Return the (x, y) coordinate for the center point of the cell that contains the specified text.  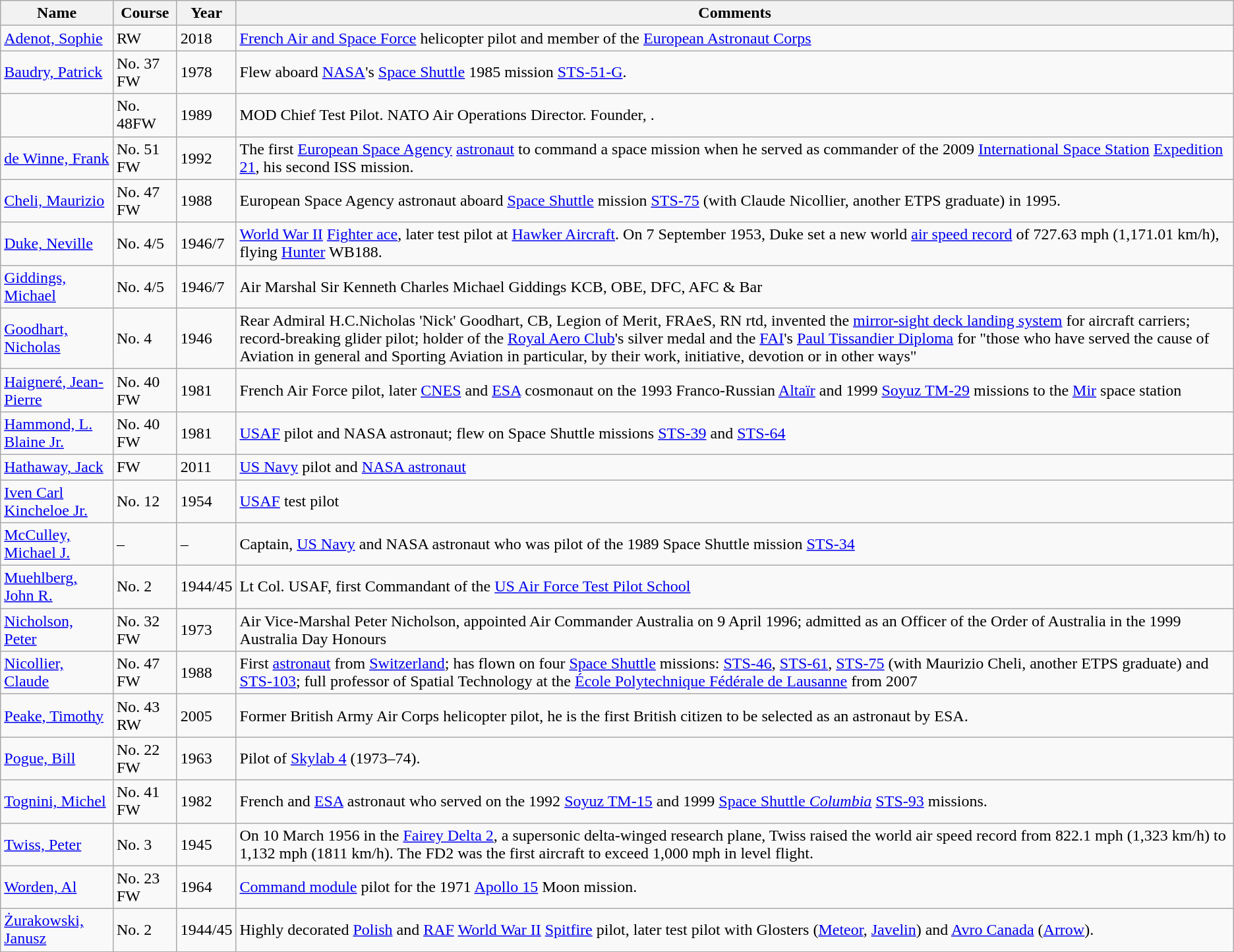
Comments (734, 13)
1989 (206, 115)
1964 (206, 887)
USAF test pilot (734, 501)
1954 (206, 501)
Tognini, Michel (57, 802)
Muehlberg, John R. (57, 587)
Haigneré, Jean-Pierre (57, 390)
No. 4 (145, 338)
No. 48FW (145, 115)
No. 12 (145, 501)
Giddings, Michael (57, 286)
US Navy pilot and NASA astronaut (734, 467)
Name (57, 13)
2018 (206, 38)
French and ESA astronaut who served on the 1992 Soyuz TM-15 and 1999 Space Shuttle Columbia STS-93 missions. (734, 802)
Hathaway, Jack (57, 467)
Twiss, Peter (57, 844)
Baudry, Patrick (57, 73)
Lt Col. USAF, first Commandant of the US Air Force Test Pilot School (734, 587)
Highly decorated Polish and RAF World War II Spitfire pilot, later test pilot with Glosters (Meteor, Javelin) and Avro Canada (Arrow). (734, 930)
Course (145, 13)
1963 (206, 758)
No. 22 FW (145, 758)
1973 (206, 630)
1946 (206, 338)
Żurakowski, Janusz (57, 930)
de Winne, Frank (57, 158)
Hammond, L. Blaine Jr. (57, 432)
Pogue, Bill (57, 758)
No. 32 FW (145, 630)
Command module pilot for the 1971 Apollo 15 Moon mission. (734, 887)
Captain, US Navy and NASA astronaut who was pilot of the 1989 Space Shuttle mission STS-34 (734, 545)
1992 (206, 158)
Pilot of Skylab 4 (1973–74). (734, 758)
Iven Carl Kincheloe Jr. (57, 501)
No. 41 FW (145, 802)
McCulley, Michael J. (57, 545)
French Air Force pilot, later CNES and ESA cosmonaut on the 1993 Franco-Russian Altaïr and 1999 Soyuz TM-29 missions to the Mir space station (734, 390)
1982 (206, 802)
French Air and Space Force helicopter pilot and member of the European Astronaut Corps (734, 38)
Air Marshal Sir Kenneth Charles Michael Giddings KCB, OBE, DFC, AFC & Bar (734, 286)
MOD Chief Test Pilot. NATO Air Operations Director. Founder, . (734, 115)
Nicollier, Claude (57, 672)
1945 (206, 844)
No. 43 RW (145, 716)
1978 (206, 73)
Adenot, Sophie (57, 38)
2011 (206, 467)
Worden, Al (57, 887)
FW (145, 467)
Former British Army Air Corps helicopter pilot, he is the first British citizen to be selected as an astronaut by ESA. (734, 716)
Flew aboard NASA's Space Shuttle 1985 mission STS-51-G. (734, 73)
European Space Agency astronaut aboard Space Shuttle mission STS-75 (with Claude Nicollier, another ETPS graduate) in 1995. (734, 200)
Goodhart, Nicholas (57, 338)
No. 37 FW (145, 73)
Peake, Timothy (57, 716)
No. 51 FW (145, 158)
Duke, Neville (57, 244)
Cheli, Maurizio (57, 200)
USAF pilot and NASA astronaut; flew on Space Shuttle missions STS-39 and STS-64 (734, 432)
RW (145, 38)
Nicholson, Peter (57, 630)
Year (206, 13)
2005 (206, 716)
No. 3 (145, 844)
No. 23 FW (145, 887)
